Detect which cell encompasses the target text, then output its [x, y] center coordinate. 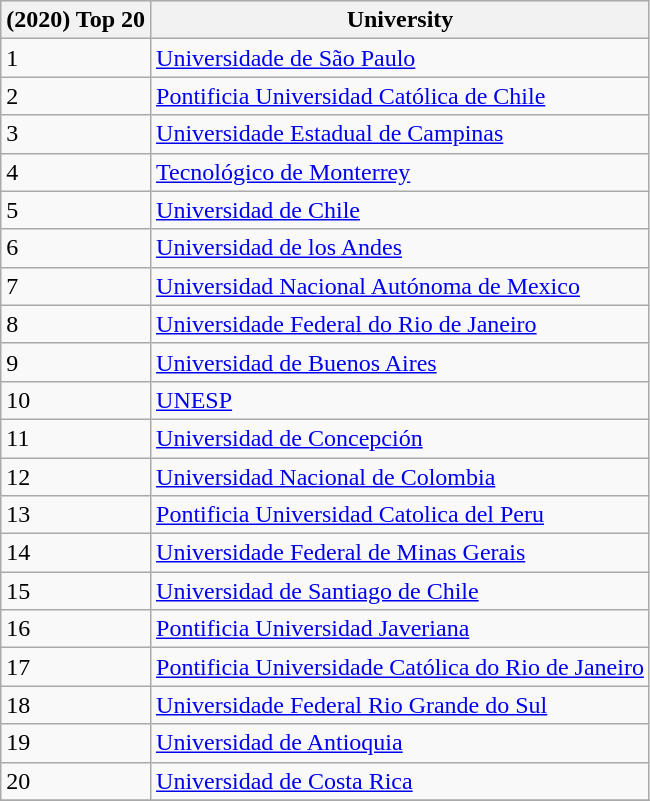
Universidad de Chile [400, 210]
19 [76, 743]
20 [76, 781]
3 [76, 134]
6 [76, 248]
Universidad de Concepción [400, 438]
11 [76, 438]
15 [76, 591]
Pontificia Universidad Católica de Chile [400, 96]
2 [76, 96]
18 [76, 705]
Universidade de São Paulo [400, 58]
4 [76, 172]
13 [76, 515]
Universidad de Antioquia [400, 743]
Universidad de los Andes [400, 248]
17 [76, 667]
Universidad de Buenos Aires [400, 362]
Universidad de Santiago de Chile [400, 591]
Pontificia Universidad Catolica del Peru [400, 515]
Universidade Federal do Rio de Janeiro [400, 324]
(2020) Top 20 [76, 20]
Universidade Federal de Minas Gerais [400, 553]
Universidade Federal Rio Grande do Sul [400, 705]
Universidad de Costa Rica [400, 781]
UNESP [400, 400]
12 [76, 477]
1 [76, 58]
16 [76, 629]
Pontificia Universidad Javeriana [400, 629]
Universidad Nacional Autónoma de Mexico [400, 286]
Tecnológico de Monterrey [400, 172]
University [400, 20]
7 [76, 286]
9 [76, 362]
8 [76, 324]
5 [76, 210]
Pontificia Universidade Católica do Rio de Janeiro [400, 667]
Universidade Estadual de Campinas [400, 134]
10 [76, 400]
14 [76, 553]
Universidad Nacional de Colombia [400, 477]
